Pinpoint the cell where the given text exists, returning its [X, Y] midpoint coordinate. 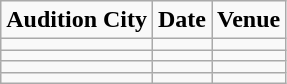
Venue [249, 20]
Date [182, 20]
Audition City [77, 20]
